Return the [X, Y] coordinate for the center point of the cell that contains the specified text.  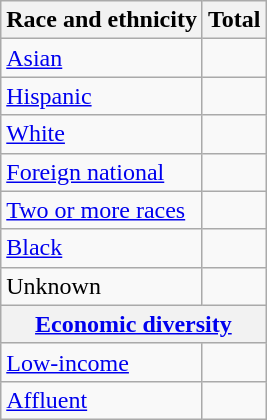
Black [102, 248]
Hispanic [102, 96]
Race and ethnicity [102, 20]
Economic diversity [134, 324]
Low-income [102, 362]
Foreign national [102, 172]
Unknown [102, 286]
Total [234, 20]
Two or more races [102, 210]
White [102, 134]
Asian [102, 58]
Affluent [102, 400]
